Extract the (X, Y) coordinate from the center of the cell holding the provided text.  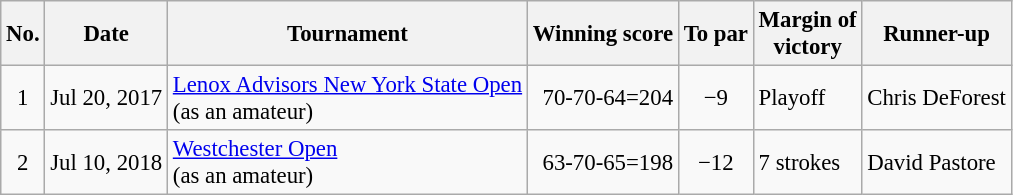
1 (23, 98)
7 strokes (808, 162)
Jul 20, 2017 (106, 98)
−12 (716, 162)
Jul 10, 2018 (106, 162)
David Pastore (936, 162)
−9 (716, 98)
Chris DeForest (936, 98)
70-70-64=204 (602, 98)
Westchester Open(as an amateur) (348, 162)
Tournament (348, 34)
2 (23, 162)
Date (106, 34)
Winning score (602, 34)
Runner-up (936, 34)
Playoff (808, 98)
Margin ofvictory (808, 34)
To par (716, 34)
No. (23, 34)
Lenox Advisors New York State Open(as an amateur) (348, 98)
63-70-65=198 (602, 162)
